Find where the given text appears and provide that cell's center as (X, Y) coordinate. 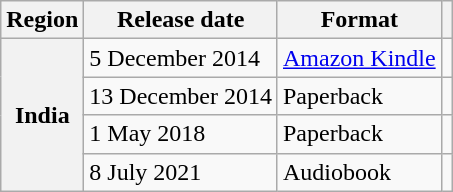
Audiobook (359, 172)
8 July 2021 (181, 172)
Amazon Kindle (359, 58)
Release date (181, 20)
Region (42, 20)
India (42, 115)
5 December 2014 (181, 58)
1 May 2018 (181, 134)
Format (359, 20)
13 December 2014 (181, 96)
